Scan for the cell matching the given text and deliver its [X, Y] coordinate at center. 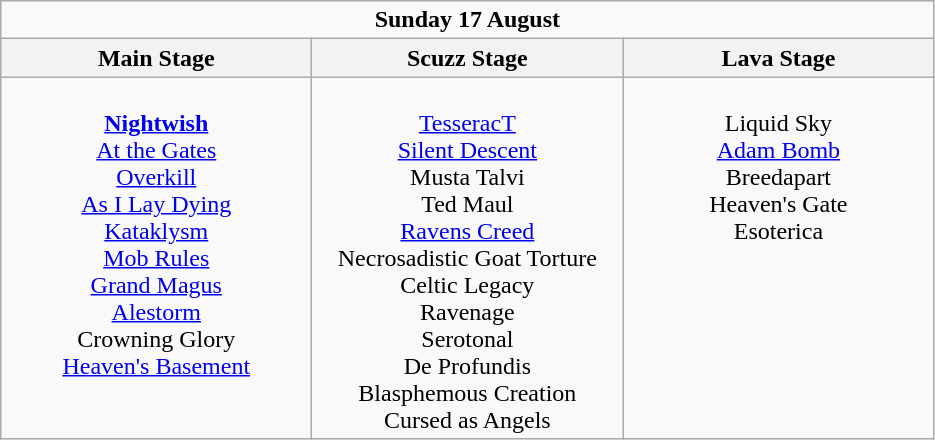
Main Stage [156, 58]
Liquid Sky Adam Bomb Breedapart Heaven's Gate Esoterica [778, 258]
Scuzz Stage [468, 58]
Sunday 17 August [468, 20]
Nightwish At the Gates Overkill As I Lay Dying Kataklysm Mob Rules Grand Magus Alestorm Crowning Glory Heaven's Basement [156, 258]
Lava Stage [778, 58]
